Capture the cell that displays the provided text and extract its [x, y] central coordinate. 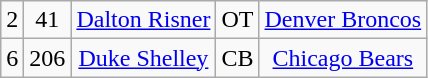
41 [48, 20]
6 [12, 58]
OT [238, 20]
CB [238, 58]
Chicago Bears [343, 58]
Duke Shelley [144, 58]
2 [12, 20]
206 [48, 58]
Dalton Risner [144, 20]
Denver Broncos [343, 20]
